Determine the (x, y) coordinate at the center of the cell enclosing the given text.  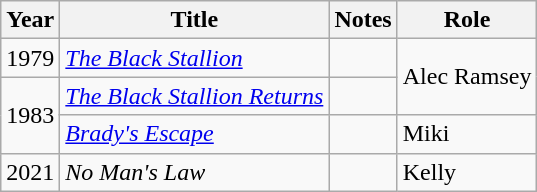
Miki (467, 134)
Notes (363, 20)
The Black Stallion Returns (194, 96)
Year (30, 20)
Kelly (467, 172)
Title (194, 20)
1979 (30, 58)
The Black Stallion (194, 58)
No Man's Law (194, 172)
Alec Ramsey (467, 77)
Brady's Escape (194, 134)
2021 (30, 172)
1983 (30, 115)
Role (467, 20)
